For the text-containing cell, return its midpoint in (X, Y) coordinate format. 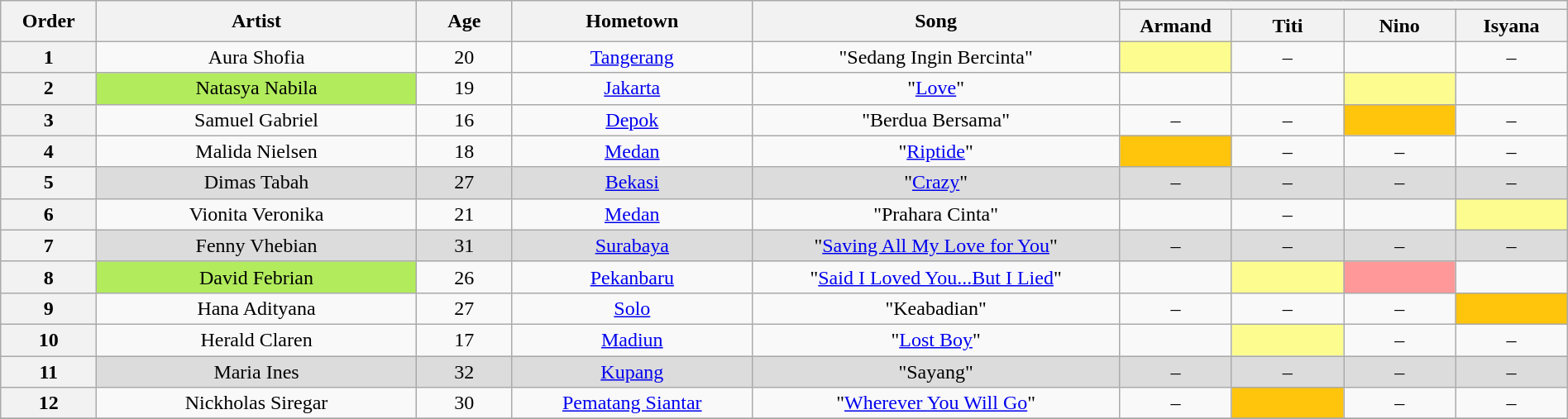
10 (49, 340)
3 (49, 120)
Order (49, 21)
Depok (632, 120)
"Saving All My Love for You" (936, 245)
Song (936, 21)
David Febrian (256, 277)
Pematang Siantar (632, 403)
Nickholas Siregar (256, 403)
Armand (1176, 26)
Age (464, 21)
Maria Ines (256, 371)
Malida Nielsen (256, 151)
Kupang (632, 371)
"Love" (936, 88)
Jakarta (632, 88)
"Crazy" (936, 183)
Artist (256, 21)
Natasya Nabila (256, 88)
"Lost Boy" (936, 340)
"Said I Loved You...But I Lied" (936, 277)
Samuel Gabriel (256, 120)
9 (49, 308)
Fenny Vhebian (256, 245)
Hana Adityana (256, 308)
4 (49, 151)
19 (464, 88)
"Keabadian" (936, 308)
2 (49, 88)
"Sedang Ingin Bercinta" (936, 57)
Pekanbaru (632, 277)
"Wherever You Will Go" (936, 403)
5 (49, 183)
Isyana (1512, 26)
"Berdua Bersama" (936, 120)
8 (49, 277)
Herald Claren (256, 340)
26 (464, 277)
32 (464, 371)
16 (464, 120)
Bekasi (632, 183)
21 (464, 214)
Hometown (632, 21)
Aura Shofia (256, 57)
18 (464, 151)
Dimas Tabah (256, 183)
"Riptide" (936, 151)
20 (464, 57)
Madiun (632, 340)
Surabaya (632, 245)
Solo (632, 308)
"Prahara Cinta" (936, 214)
Vionita Veronika (256, 214)
Nino (1399, 26)
7 (49, 245)
17 (464, 340)
6 (49, 214)
30 (464, 403)
1 (49, 57)
12 (49, 403)
11 (49, 371)
"Sayang" (936, 371)
31 (464, 245)
Titi (1287, 26)
Tangerang (632, 57)
